Output the (x, y) coordinate of the center of the cell containing the given text.  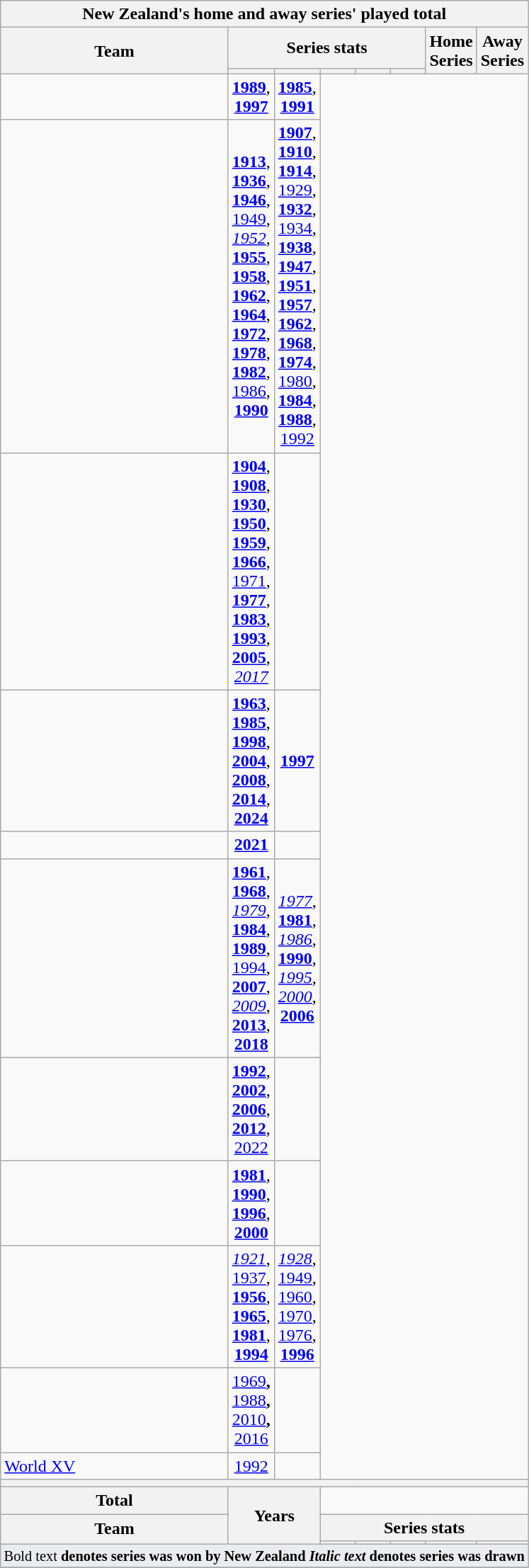
1961, 1968, 1979, 1984, 1989, 1994, 2007, 2009, 2013, 2018 (251, 958)
1907, 1910, 1914, 1929, 1932, 1934, 1938, 1947, 1951, 1957, 1962, 1968, 1974, 1980, 1984, 1988, 1992 (297, 286)
1981, 1990, 1996, 2000 (251, 1203)
1992, 2002, 2006, 2012, 2022 (251, 1109)
Total (115, 1501)
1977, 1981, 1986, 1990, 1995, 2000, 2006 (297, 958)
1992 (251, 1465)
1921, 1937, 1956, 1965, 1981, 1994 (251, 1306)
1989, 1997 (251, 96)
World XV (115, 1465)
1928, 1949, 1960, 1970, 1976, 1996 (297, 1306)
1969, 1988, 2010, 2016 (251, 1409)
New Zealand's home and away series' played total (265, 14)
1963, 1985, 1998, 2004, 2008, 2014, 2024 (251, 761)
2021 (251, 845)
Years (274, 1516)
Bold text denotes series was won by New Zealand Italic text denotes series was drawn (265, 1556)
1997 (297, 761)
Home Series (451, 51)
Away Series (502, 51)
1913, 1936, 1946, 1949, 1952, 1955, 1958, 1962, 1964, 1972, 1978, 1982, 1986, 1990 (251, 286)
1904, 1908, 1930, 1950, 1959, 1966, 1971, 1977, 1983, 1993, 2005, 2017 (251, 571)
1985, 1991 (297, 96)
